Identify which cell holds the provided text, then report its (x, y) central coordinate. 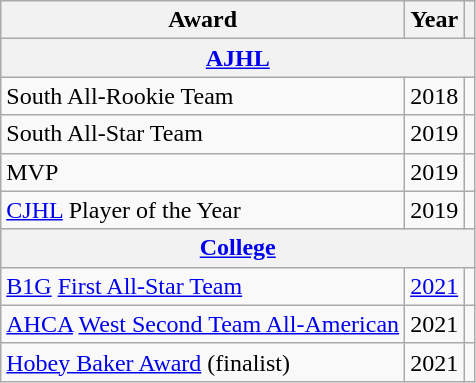
MVP (203, 172)
Hobey Baker Award (finalist) (203, 362)
2018 (434, 96)
AJHL (238, 58)
B1G First All-Star Team (203, 286)
Year (434, 20)
South All-Rookie Team (203, 96)
AHCA West Second Team All-American (203, 324)
CJHL Player of the Year (203, 210)
College (238, 248)
Award (203, 20)
South All-Star Team (203, 134)
